Provide the [X, Y] coordinate of the cell's center where the given text is located.  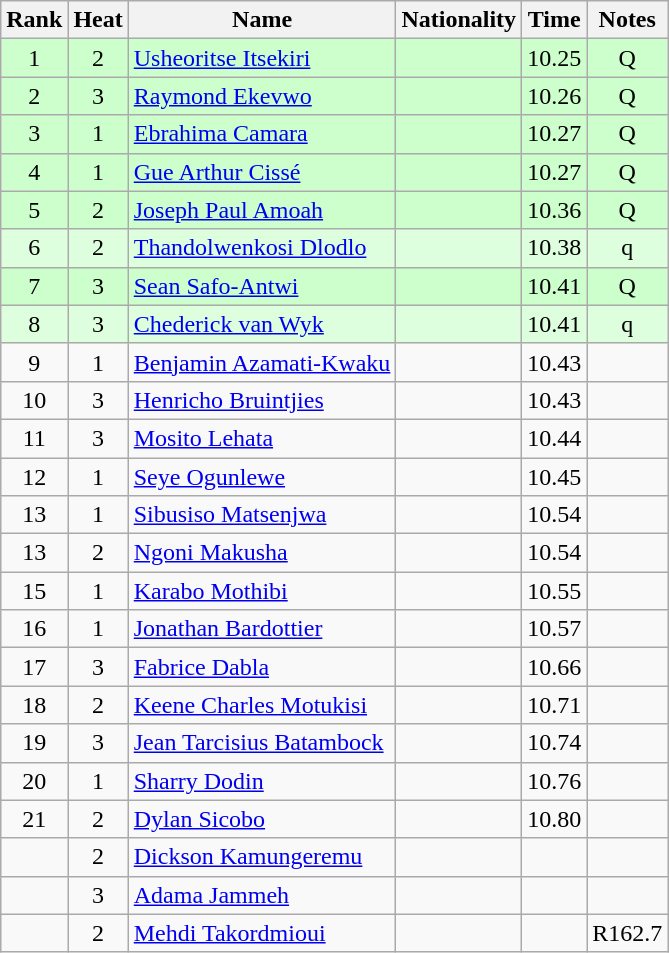
Heat [98, 20]
Henricho Bruintjies [262, 400]
Dylan Sicobo [262, 819]
Sharry Dodin [262, 781]
Thandolwenkosi Dlodlo [262, 248]
10.45 [554, 477]
Rank [34, 20]
9 [34, 362]
Jean Tarcisius Batambock [262, 743]
Name [262, 20]
10.36 [554, 210]
21 [34, 819]
17 [34, 667]
4 [34, 172]
Adama Jammeh [262, 895]
Benjamin Azamati-Kwaku [262, 362]
Joseph Paul Amoah [262, 210]
8 [34, 324]
20 [34, 781]
10.38 [554, 248]
10.44 [554, 438]
Ngoni Makusha [262, 553]
10.71 [554, 705]
10.55 [554, 591]
Karabo Mothibi [262, 591]
Sibusiso Matsenjwa [262, 515]
Dickson Kamungeremu [262, 857]
15 [34, 591]
Gue Arthur Cissé [262, 172]
Keene Charles Motukisi [262, 705]
10.25 [554, 58]
10.80 [554, 819]
Mehdi Takordmioui [262, 933]
Usheoritse Itsekiri [262, 58]
11 [34, 438]
R162.7 [628, 933]
Chederick van Wyk [262, 324]
6 [34, 248]
12 [34, 477]
10.74 [554, 743]
5 [34, 210]
10.76 [554, 781]
Jonathan Bardottier [262, 629]
Mosito Lehata [262, 438]
19 [34, 743]
Sean Safo-Antwi [262, 286]
Ebrahima Camara [262, 134]
16 [34, 629]
Time [554, 20]
7 [34, 286]
Fabrice Dabla [262, 667]
Notes [628, 20]
Raymond Ekevwo [262, 96]
10.57 [554, 629]
10 [34, 400]
10.26 [554, 96]
18 [34, 705]
10.66 [554, 667]
Nationality [459, 20]
Seye Ogunlewe [262, 477]
